Scan for the cell matching the given text and deliver its [X, Y] coordinate at center. 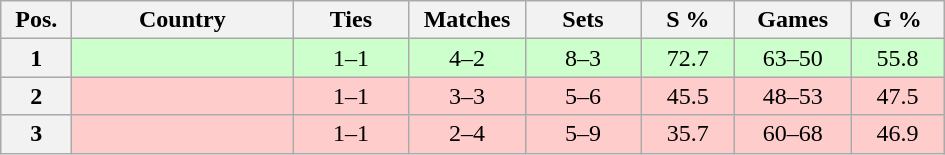
46.9 [898, 134]
8–3 [583, 58]
S % [688, 20]
5–6 [583, 96]
35.7 [688, 134]
60–68 [793, 134]
1 [36, 58]
G % [898, 20]
72.7 [688, 58]
48–53 [793, 96]
5–9 [583, 134]
3–3 [467, 96]
Pos. [36, 20]
Games [793, 20]
47.5 [898, 96]
Country [182, 20]
2 [36, 96]
Ties [351, 20]
Sets [583, 20]
63–50 [793, 58]
55.8 [898, 58]
4–2 [467, 58]
2–4 [467, 134]
Matches [467, 20]
45.5 [688, 96]
3 [36, 134]
